Pinpoint the cell where the given text exists, returning its [x, y] midpoint coordinate. 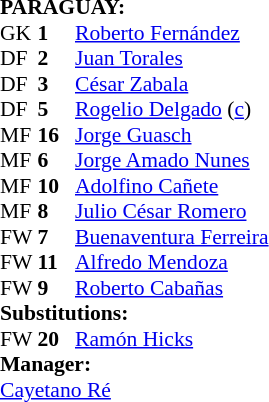
Rogelio Delgado (c) [172, 109]
2 [57, 59]
8 [57, 211]
11 [57, 263]
9 [57, 288]
20 [57, 339]
Manager: [134, 365]
GK [19, 33]
Jorge Amado Nunes [172, 161]
Julio César Romero [172, 211]
3 [57, 84]
Juan Torales [172, 59]
Ramón Hicks [172, 339]
Substitutions: [134, 313]
7 [57, 237]
10 [57, 186]
Adolfino Cañete [172, 186]
6 [57, 161]
5 [57, 109]
Roberto Fernández [172, 33]
Alfredo Mendoza [172, 263]
1 [57, 33]
Jorge Guasch [172, 135]
Roberto Cabañas [172, 288]
Buenaventura Ferreira [172, 237]
16 [57, 135]
César Zabala [172, 84]
